Locate the cell with the specified text and output its (x, y) center coordinate. 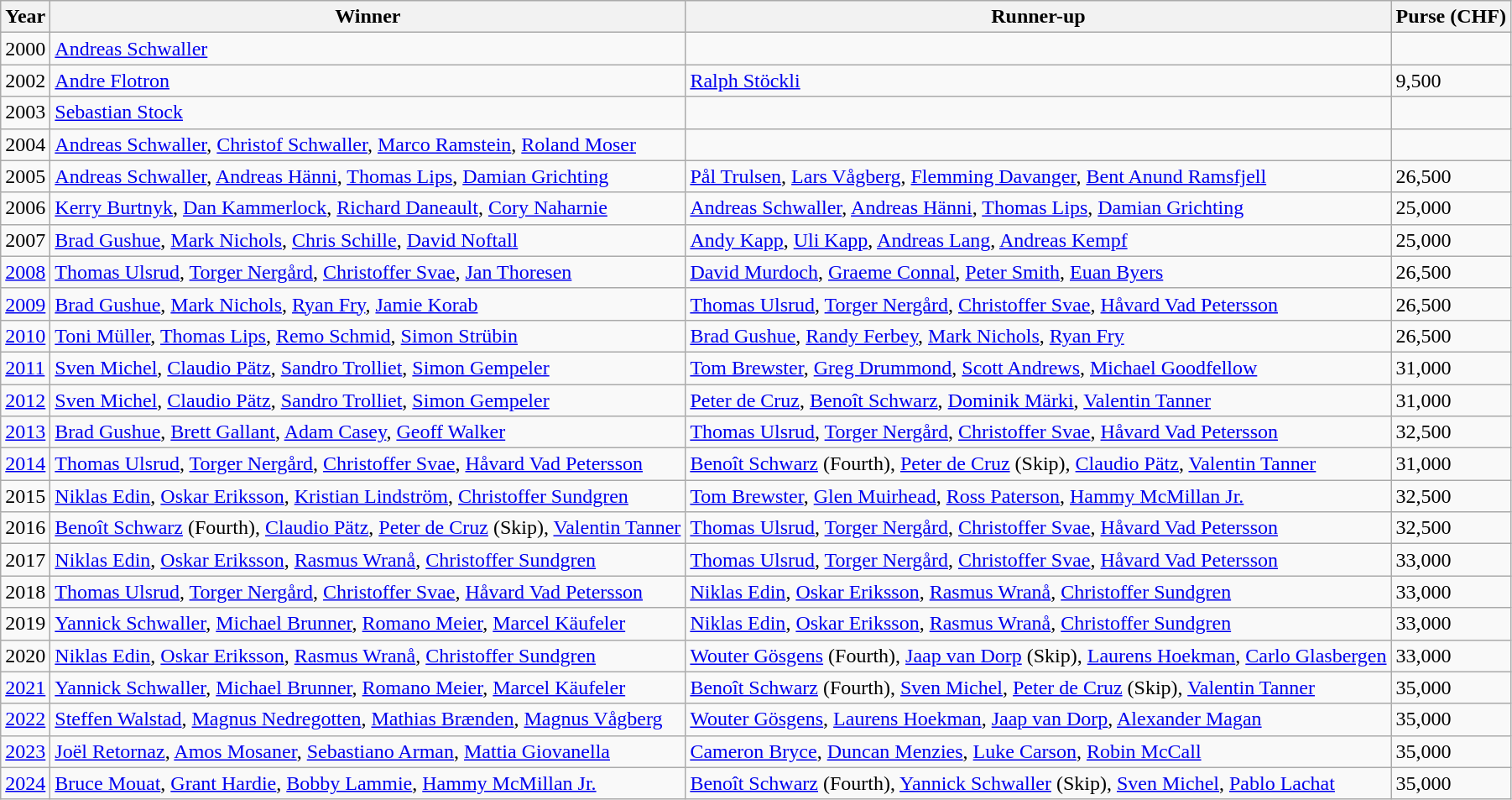
Andre Flotron (368, 81)
2005 (25, 176)
2016 (25, 528)
Andreas Schwaller (368, 49)
Ralph Stöckli (1039, 81)
2003 (25, 112)
Niklas Edin, Oskar Eriksson, Kristian Lindström, Christoffer Sundgren (368, 496)
Andreas Schwaller, Christof Schwaller, Marco Ramstein, Roland Moser (368, 144)
2015 (25, 496)
2017 (25, 560)
2002 (25, 81)
2021 (25, 688)
9,500 (1451, 81)
Peter de Cruz, Benoît Schwarz, Dominik Märki, Valentin Tanner (1039, 400)
Steffen Walstad, Magnus Nedregotten, Mathias Brænden, Magnus Vågberg (368, 719)
2013 (25, 432)
Runner-up (1039, 17)
2024 (25, 783)
2012 (25, 400)
Benoît Schwarz (Fourth), Yannick Schwaller (Skip), Sven Michel, Pablo Lachat (1039, 783)
Wouter Gösgens, Laurens Hoekman, Jaap van Dorp, Alexander Magan (1039, 719)
Toni Müller, Thomas Lips, Remo Schmid, Simon Strübin (368, 336)
Year (25, 17)
2023 (25, 751)
2010 (25, 336)
Thomas Ulsrud, Torger Nergård, Christoffer Svae, Jan Thoresen (368, 272)
Tom Brewster, Greg Drummond, Scott Andrews, Michael Goodfellow (1039, 368)
2004 (25, 144)
2009 (25, 304)
Bruce Mouat, Grant Hardie, Bobby Lammie, Hammy McMillan Jr. (368, 783)
Brad Gushue, Mark Nichols, Ryan Fry, Jamie Korab (368, 304)
Brad Gushue, Brett Gallant, Adam Casey, Geoff Walker (368, 432)
Brad Gushue, Mark Nichols, Chris Schille, David Noftall (368, 240)
Sebastian Stock (368, 112)
2019 (25, 624)
Pål Trulsen, Lars Vågberg, Flemming Davanger, Bent Anund Ramsfjell (1039, 176)
2006 (25, 208)
Benoît Schwarz (Fourth), Claudio Pätz, Peter de Cruz (Skip), Valentin Tanner (368, 528)
Tom Brewster, Glen Muirhead, Ross Paterson, Hammy McMillan Jr. (1039, 496)
2014 (25, 464)
Brad Gushue, Randy Ferbey, Mark Nichols, Ryan Fry (1039, 336)
2022 (25, 719)
2011 (25, 368)
Benoît Schwarz (Fourth), Sven Michel, Peter de Cruz (Skip), Valentin Tanner (1039, 688)
2000 (25, 49)
Wouter Gösgens (Fourth), Jaap van Dorp (Skip), Laurens Hoekman, Carlo Glasbergen (1039, 656)
2018 (25, 592)
Kerry Burtnyk, Dan Kammerlock, Richard Daneault, Cory Naharnie (368, 208)
Winner (368, 17)
Purse (CHF) (1451, 17)
2008 (25, 272)
Andy Kapp, Uli Kapp, Andreas Lang, Andreas Kempf (1039, 240)
2020 (25, 656)
2007 (25, 240)
Benoît Schwarz (Fourth), Peter de Cruz (Skip), Claudio Pätz, Valentin Tanner (1039, 464)
David Murdoch, Graeme Connal, Peter Smith, Euan Byers (1039, 272)
Joël Retornaz, Amos Mosaner, Sebastiano Arman, Mattia Giovanella (368, 751)
Cameron Bryce, Duncan Menzies, Luke Carson, Robin McCall (1039, 751)
